Detect which cell encompasses the target text, then output its [X, Y] center coordinate. 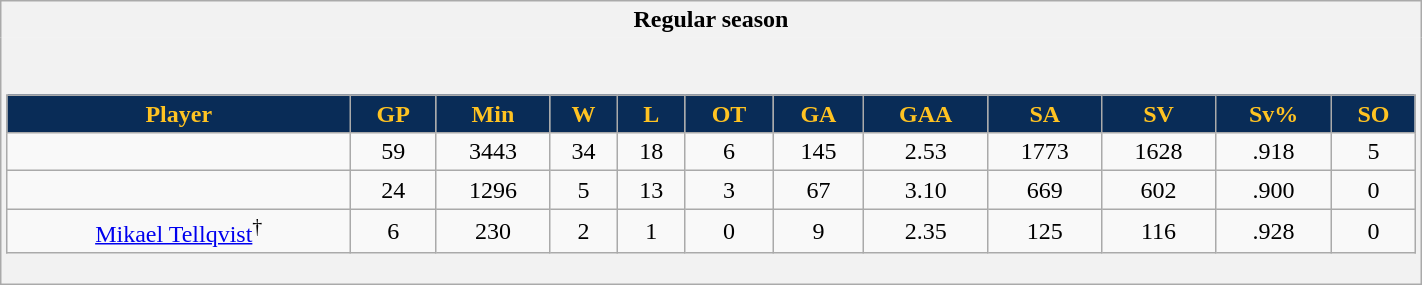
Regular season [711, 20]
602 [1159, 190]
1628 [1159, 152]
L [651, 114]
24 [394, 190]
W [584, 114]
13 [651, 190]
2 [584, 232]
3 [729, 190]
2.53 [926, 152]
1 [651, 232]
SV [1159, 114]
GP [394, 114]
Player [178, 114]
67 [818, 190]
.928 [1273, 232]
2.35 [926, 232]
3.10 [926, 190]
GA [818, 114]
3443 [493, 152]
SA [1045, 114]
SO [1374, 114]
9 [818, 232]
OT [729, 114]
.918 [1273, 152]
Mikael Tellqvist† [178, 232]
1773 [1045, 152]
230 [493, 232]
GAA [926, 114]
125 [1045, 232]
59 [394, 152]
.900 [1273, 190]
145 [818, 152]
18 [651, 152]
Sv% [1273, 114]
34 [584, 152]
116 [1159, 232]
1296 [493, 190]
669 [1045, 190]
Min [493, 114]
